Provide the [X, Y] coordinate of the cell's center where the given text is located.  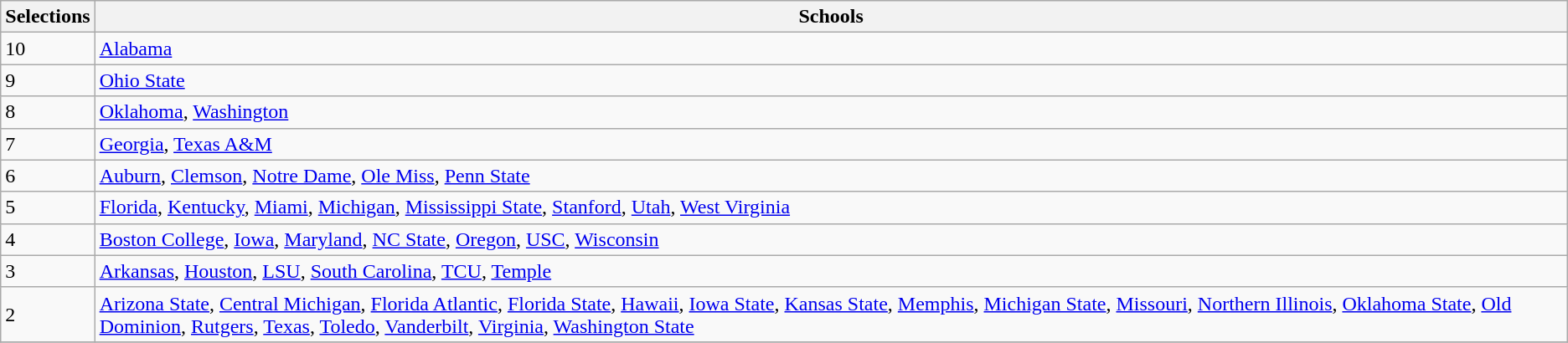
10 [48, 49]
5 [48, 207]
2 [48, 315]
Schools [831, 17]
Arkansas, Houston, LSU, South Carolina, TCU, Temple [831, 271]
6 [48, 176]
Boston College, Iowa, Maryland, NC State, Oregon, USC, Wisconsin [831, 239]
Auburn, Clemson, Notre Dame, Ole Miss, Penn State [831, 176]
3 [48, 271]
Florida, Kentucky, Miami, Michigan, Mississippi State, Stanford, Utah, West Virginia [831, 207]
Georgia, Texas A&M [831, 144]
Alabama [831, 49]
9 [48, 80]
8 [48, 112]
Ohio State [831, 80]
4 [48, 239]
Selections [48, 17]
7 [48, 144]
Oklahoma, Washington [831, 112]
